Output the (X, Y) coordinate of the center of the cell containing the given text.  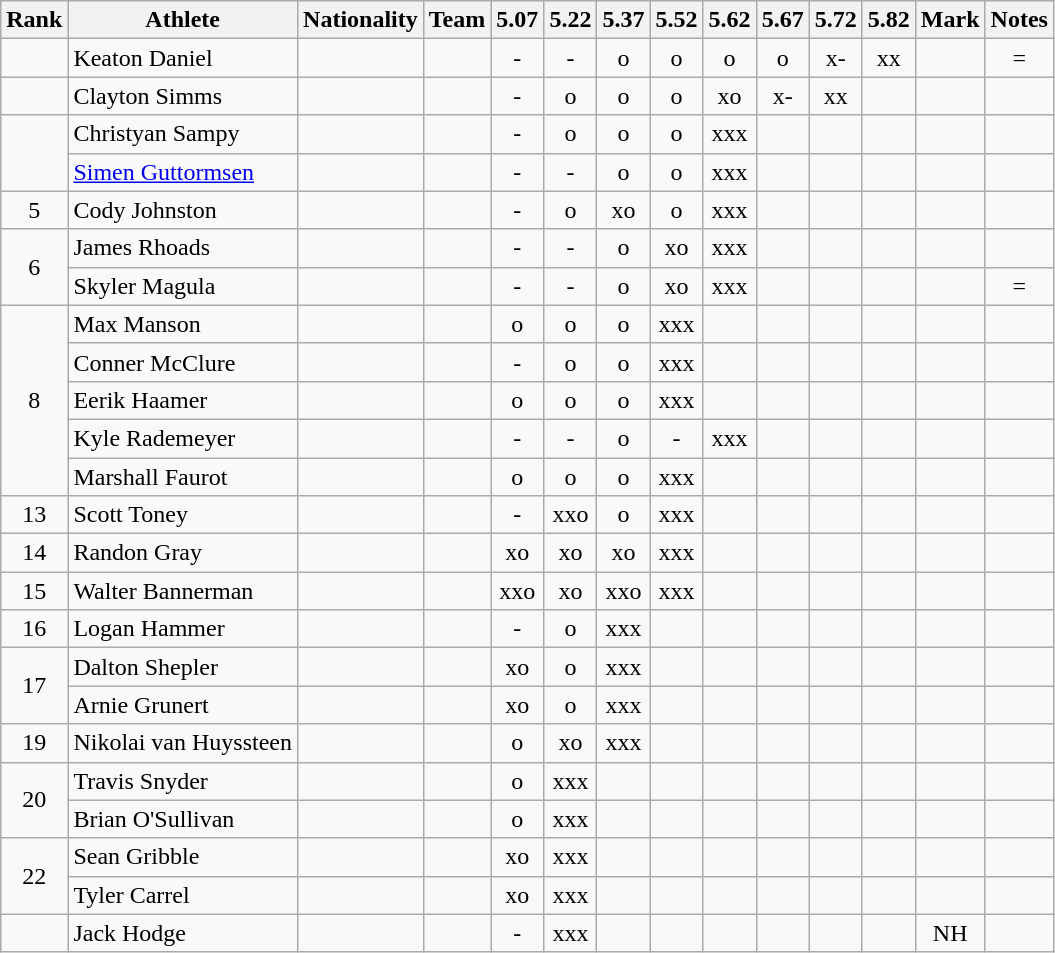
Team (457, 20)
8 (34, 400)
Brian O'Sullivan (183, 819)
Randon Gray (183, 553)
Rank (34, 20)
Max Manson (183, 324)
NH (950, 933)
Logan Hammer (183, 629)
Christyan Sampy (183, 134)
Dalton Shepler (183, 667)
Walter Bannerman (183, 591)
Sean Gribble (183, 857)
22 (34, 876)
Jack Hodge (183, 933)
Mark (950, 20)
Notes (1019, 20)
5.72 (836, 20)
13 (34, 515)
Keaton Daniel (183, 58)
Scott Toney (183, 515)
5.82 (888, 20)
5.37 (624, 20)
6 (34, 267)
Cody Johnston (183, 210)
Kyle Rademeyer (183, 438)
Travis Snyder (183, 781)
16 (34, 629)
Tyler Carrel (183, 895)
5.52 (676, 20)
Marshall Faurot (183, 477)
5.67 (782, 20)
19 (34, 743)
17 (34, 686)
Eerik Haamer (183, 400)
14 (34, 553)
Clayton Simms (183, 96)
Conner McClure (183, 362)
Athlete (183, 20)
15 (34, 591)
5.62 (730, 20)
Nationality (361, 20)
Skyler Magula (183, 286)
James Rhoads (183, 248)
Nikolai van Huyssteen (183, 743)
Simen Guttormsen (183, 172)
5.22 (570, 20)
5 (34, 210)
5.07 (518, 20)
Arnie Grunert (183, 705)
20 (34, 800)
